Identify which cell holds the provided text, then report its (X, Y) central coordinate. 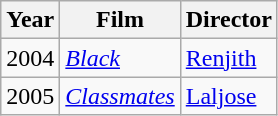
Laljose (228, 96)
Year (30, 20)
2004 (30, 58)
Film (120, 20)
Classmates (120, 96)
Renjith (228, 58)
Director (228, 20)
2005 (30, 96)
Black (120, 58)
